Return [x, y] of the center of cell containing provided text 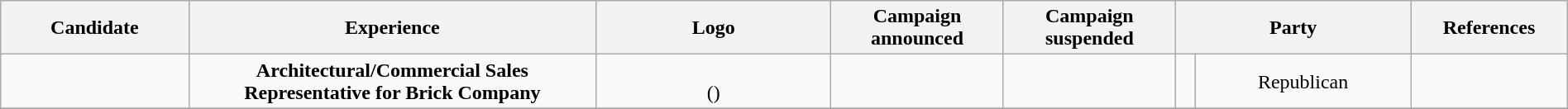
Republican [1303, 81]
References [1489, 28]
Logo [714, 28]
Campaign announced [917, 28]
() [714, 81]
Campaign suspended [1089, 28]
Architectural/Commercial Sales Representative for Brick Company [392, 81]
Party [1293, 28]
Candidate [94, 28]
Experience [392, 28]
